Extract the [X, Y] coordinate from the center of the cell holding the provided text.  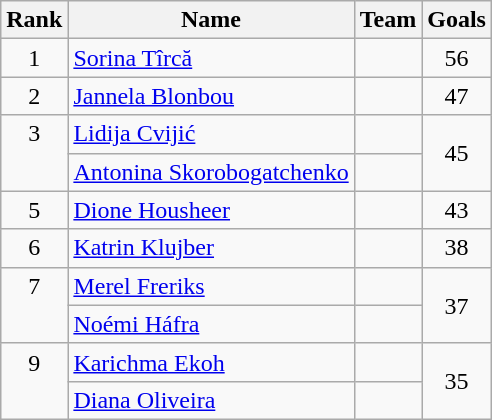
Antonina Skorobogatchenko [211, 172]
Team [388, 20]
37 [457, 305]
Goals [457, 20]
2 [34, 96]
35 [457, 381]
Katrin Klujber [211, 248]
56 [457, 58]
43 [457, 210]
5 [34, 210]
Noémi Háfra [211, 324]
Sorina Tîrcă [211, 58]
Merel Freriks [211, 286]
45 [457, 153]
Rank [34, 20]
6 [34, 248]
Jannela Blonbou [211, 96]
Dione Housheer [211, 210]
Diana Oliveira [211, 400]
7 [34, 305]
3 [34, 153]
1 [34, 58]
47 [457, 96]
Lidija Cvijić [211, 134]
38 [457, 248]
Karichma Ekoh [211, 362]
9 [34, 381]
Name [211, 20]
